From the cell containing the given text, extract its center point as [x, y] coordinate. 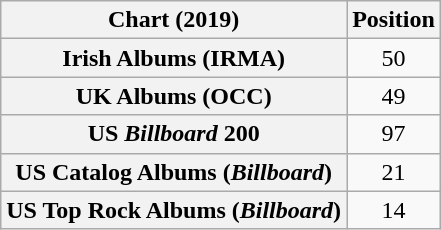
Chart (2019) [174, 20]
UK Albums (OCC) [174, 96]
US Catalog Albums (Billboard) [174, 172]
US Billboard 200 [174, 134]
49 [394, 96]
97 [394, 134]
Irish Albums (IRMA) [174, 58]
14 [394, 210]
Position [394, 20]
US Top Rock Albums (Billboard) [174, 210]
50 [394, 58]
21 [394, 172]
